Determine the [X, Y] coordinate at the center of the cell enclosing the given text.  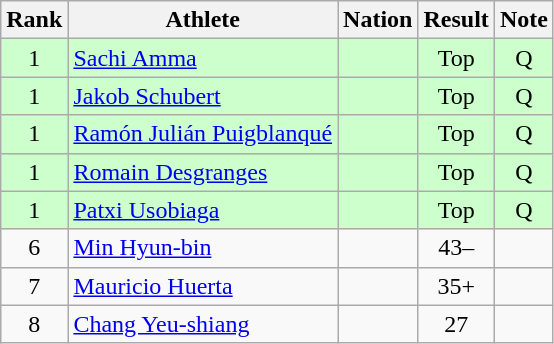
35+ [456, 286]
Note [524, 20]
Rank [34, 20]
6 [34, 248]
Patxi Usobiaga [203, 210]
Athlete [203, 20]
Result [456, 20]
Mauricio Huerta [203, 286]
Jakob Schubert [203, 96]
27 [456, 324]
8 [34, 324]
7 [34, 286]
Min Hyun-bin [203, 248]
Sachi Amma [203, 58]
Chang Yeu-shiang [203, 324]
Ramón Julián Puigblanqué [203, 134]
Romain Desgranges [203, 172]
43– [456, 248]
Nation [378, 20]
